For the text-containing cell, return its midpoint in (x, y) coordinate format. 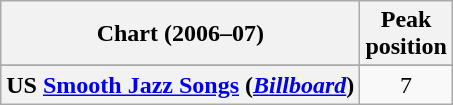
7 (406, 85)
Peakposition (406, 34)
US Smooth Jazz Songs (Billboard) (180, 85)
Chart (2006–07) (180, 34)
